Extract the [X, Y] coordinate from the center of the cell holding the provided text.  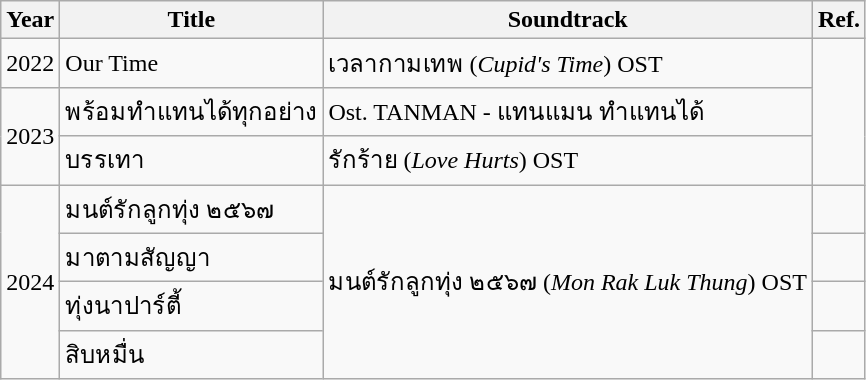
Ref. [838, 20]
Title [192, 20]
2024 [30, 281]
พร้อมทำแทนได้ทุกอย่าง [192, 112]
สิบหมื่น [192, 354]
มาตามสัญญา [192, 258]
Soundtrack [568, 20]
2022 [30, 64]
Ost. TANMAN - แทนแมน ทำแทนได้ [568, 112]
ทุ่งนาปาร์ตี้ [192, 306]
รักร้าย (Love Hurts) OST [568, 160]
Our Time [192, 64]
มนต์รักลูกทุ่ง ๒๕๖๗ (Mon Rak Luk Thung) OST [568, 281]
Year [30, 20]
2023 [30, 136]
เวลากามเทพ (Cupid's Time) OST [568, 64]
มนต์รักลูกทุ่ง ๒๕๖๗ [192, 208]
บรรเทา [192, 160]
